Extract the [x, y] coordinate from the center of the cell holding the provided text.  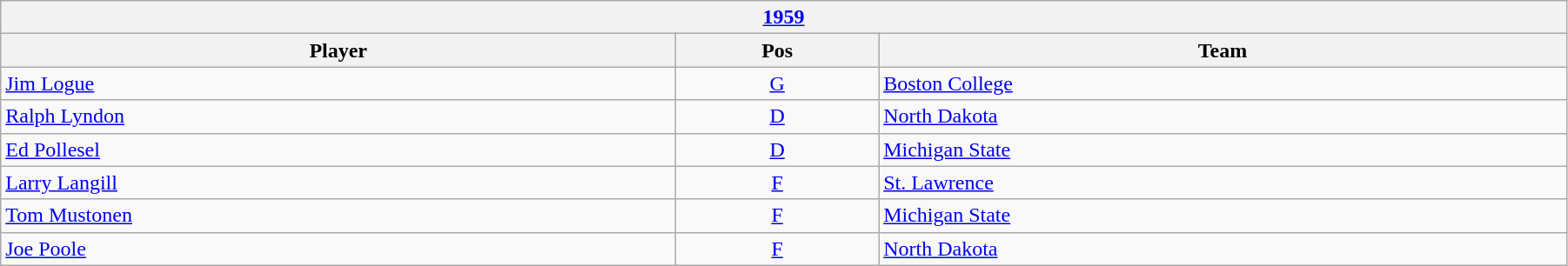
Ralph Lyndon [338, 116]
Tom Mustonen [338, 216]
Boston College [1223, 83]
Larry Langill [338, 183]
Team [1223, 50]
Pos [778, 50]
G [778, 83]
Jim Logue [338, 83]
Joe Poole [338, 249]
St. Lawrence [1223, 183]
Player [338, 50]
Ed Pollesel [338, 150]
1959 [784, 17]
